Identify which cell holds the provided text, then report its (x, y) central coordinate. 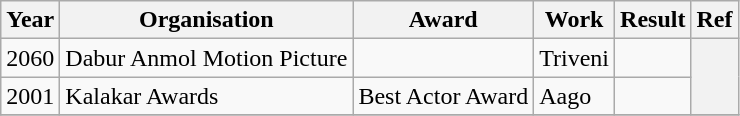
Result (653, 20)
Best Actor Award (444, 96)
Kalakar Awards (206, 96)
Dabur Anmol Motion Picture (206, 58)
Triveni (574, 58)
2001 (30, 96)
Award (444, 20)
2060 (30, 58)
Ref (714, 20)
Year (30, 20)
Organisation (206, 20)
Work (574, 20)
Aago (574, 96)
